Return (x, y) of the center of cell containing provided text 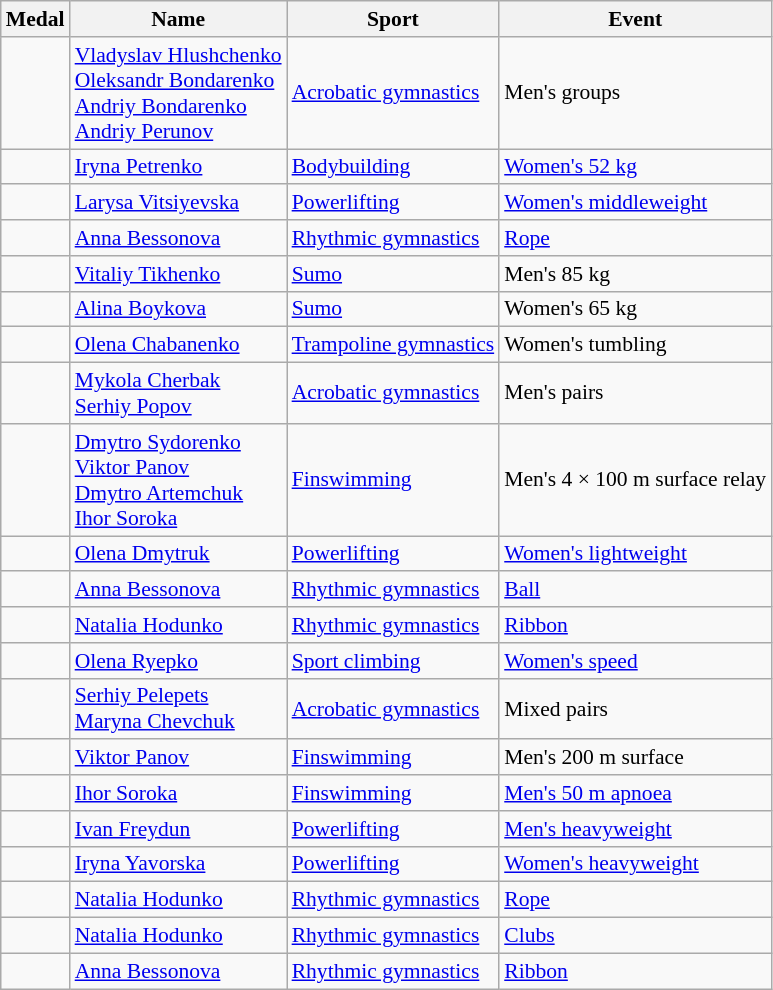
Event (635, 19)
Larysa Vitsiyevska (178, 203)
Vitaliy Tikhenko (178, 274)
Vladyslav HlushchenkoOleksandr BondarenkoAndriy BondarenkoAndriy Perunov (178, 93)
Serhiy PelepetsMaryna Chevchuk (178, 708)
Viktor Panov (178, 758)
Men's pairs (635, 394)
Women's heavyweight (635, 864)
Sport (394, 19)
Name (178, 19)
Women's 52 kg (635, 167)
Iryna Yavorska (178, 864)
Trampoline gymnastics (394, 345)
Medal (36, 19)
Olena Chabanenko (178, 345)
Mixed pairs (635, 708)
Women's 65 kg (635, 309)
Ball (635, 590)
Clubs (635, 936)
Iryna Petrenko (178, 167)
Alina Boykova (178, 309)
Sport climbing (394, 661)
Women's speed (635, 661)
Men's 200 m surface (635, 758)
Ihor Soroka (178, 793)
Ivan Freydun (178, 829)
Women's middleweight (635, 203)
Olena Ryepko (178, 661)
Men's heavyweight (635, 829)
Men's 85 kg (635, 274)
Olena Dmytruk (178, 554)
Men's 4 × 100 m surface relay (635, 480)
Bodybuilding (394, 167)
Mykola CherbakSerhiy Popov (178, 394)
Dmytro SydorenkoViktor PanovDmytro ArtemchukIhor Soroka (178, 480)
Men's groups (635, 93)
Women's tumbling (635, 345)
Men's 50 m apnoea (635, 793)
Women's lightweight (635, 554)
